From the cell containing the given text, extract its center point as [x, y] coordinate. 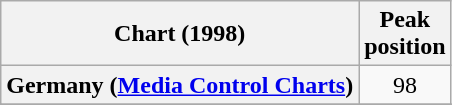
Peakposition [405, 34]
Chart (1998) [180, 34]
98 [405, 85]
Germany (Media Control Charts) [180, 85]
